Output the (x, y) coordinate of the center of the cell containing the given text.  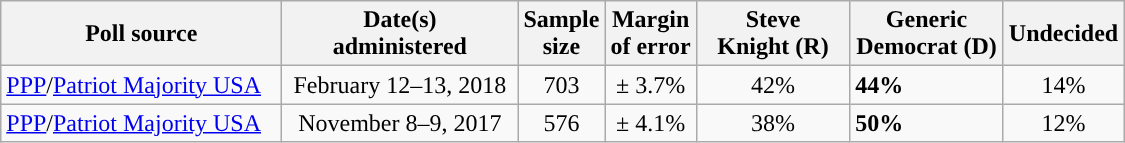
Samplesize (562, 34)
February 12–13, 2018 (400, 85)
38% (773, 123)
Undecided (1063, 34)
576 (562, 123)
12% (1063, 123)
14% (1063, 85)
50% (927, 123)
Date(s)administered (400, 34)
703 (562, 85)
GenericDemocrat (D) (927, 34)
SteveKnight (R) (773, 34)
Poll source (142, 34)
November 8–9, 2017 (400, 123)
Marginof error (650, 34)
42% (773, 85)
± 3.7% (650, 85)
44% (927, 85)
± 4.1% (650, 123)
